Return [X, Y] of the center of cell containing provided text 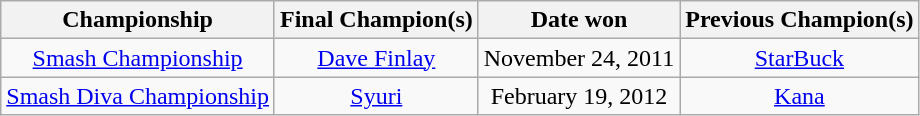
Smash Championship [138, 58]
Dave Finlay [376, 58]
Championship [138, 20]
Final Champion(s) [376, 20]
Syuri [376, 96]
Kana [800, 96]
Smash Diva Championship [138, 96]
Previous Champion(s) [800, 20]
February 19, 2012 [578, 96]
Date won [578, 20]
November 24, 2011 [578, 58]
StarBuck [800, 58]
